Determine the (X, Y) coordinate at the center of the cell enclosing the given text.  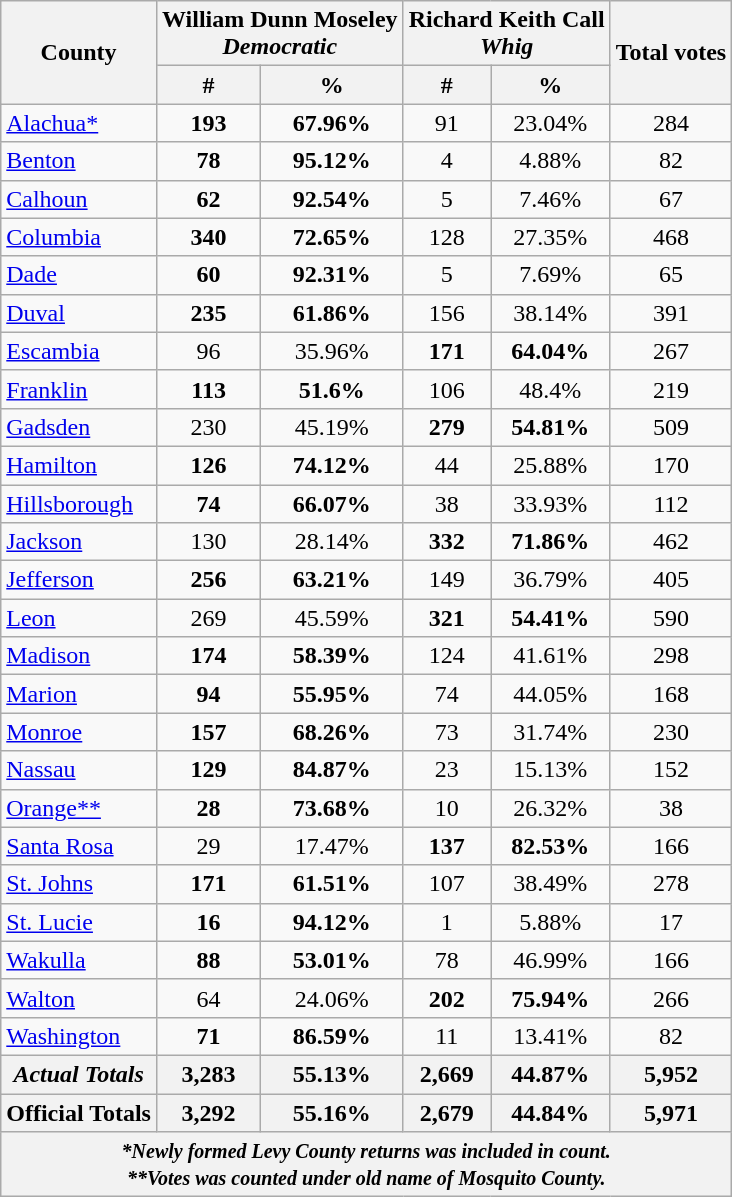
4 (446, 161)
156 (446, 313)
23.04% (551, 123)
267 (671, 351)
5.88% (551, 922)
391 (671, 313)
60 (208, 275)
67.96% (332, 123)
54.41% (551, 618)
51.6% (332, 389)
Calhoun (79, 199)
16 (208, 922)
Santa Rosa (79, 846)
Nassau (79, 770)
202 (446, 998)
Monroe (79, 732)
36.79% (551, 580)
Hamilton (79, 465)
Wakulla (79, 960)
54.81% (551, 427)
269 (208, 618)
Total votes (671, 52)
64.04% (551, 351)
266 (671, 998)
Benton (79, 161)
Richard Keith Call Whig (506, 34)
5,952 (671, 1074)
64 (208, 998)
William Dunn Moseley Democratic (280, 34)
35.96% (332, 351)
29 (208, 846)
462 (671, 542)
62 (208, 199)
91 (446, 123)
82.53% (551, 846)
84.87% (332, 770)
*Newly formed Levy County returns was included in count. **Votes was counted under old name of Mosquito County. (366, 1164)
124 (446, 656)
Leon (79, 618)
73.68% (332, 808)
Jefferson (79, 580)
3,292 (208, 1113)
Duval (79, 313)
23 (446, 770)
11 (446, 1036)
Actual Totals (79, 1074)
44.84% (551, 1113)
Madison (79, 656)
7.69% (551, 275)
Jackson (79, 542)
67 (671, 199)
129 (208, 770)
128 (446, 237)
County (79, 52)
28.14% (332, 542)
193 (208, 123)
86.59% (332, 1036)
4.88% (551, 161)
74.12% (332, 465)
157 (208, 732)
Alachua* (79, 123)
13.41% (551, 1036)
68.26% (332, 732)
170 (671, 465)
71.86% (551, 542)
152 (671, 770)
219 (671, 389)
72.65% (332, 237)
Washington (79, 1036)
33.93% (551, 503)
340 (208, 237)
5,971 (671, 1113)
10 (446, 808)
55.13% (332, 1074)
256 (208, 580)
53.01% (332, 960)
126 (208, 465)
92.31% (332, 275)
Official Totals (79, 1113)
235 (208, 313)
31.74% (551, 732)
174 (208, 656)
96 (208, 351)
113 (208, 389)
Gadsden (79, 427)
58.39% (332, 656)
44 (446, 465)
Walton (79, 998)
94.12% (332, 922)
17.47% (332, 846)
112 (671, 503)
149 (446, 580)
590 (671, 618)
Hillsborough (79, 503)
137 (446, 846)
Columbia (79, 237)
28 (208, 808)
Dade (79, 275)
45.59% (332, 618)
17 (671, 922)
284 (671, 123)
94 (208, 694)
7.46% (551, 199)
61.51% (332, 884)
27.35% (551, 237)
St. Johns (79, 884)
41.61% (551, 656)
106 (446, 389)
44.05% (551, 694)
61.86% (332, 313)
2,669 (446, 1074)
24.06% (332, 998)
468 (671, 237)
71 (208, 1036)
321 (446, 618)
92.54% (332, 199)
Franklin (79, 389)
2,679 (446, 1113)
38.49% (551, 884)
63.21% (332, 580)
38.14% (551, 313)
278 (671, 884)
25.88% (551, 465)
26.32% (551, 808)
130 (208, 542)
168 (671, 694)
44.87% (551, 1074)
279 (446, 427)
48.4% (551, 389)
Orange** (79, 808)
Marion (79, 694)
65 (671, 275)
332 (446, 542)
509 (671, 427)
1 (446, 922)
107 (446, 884)
St. Lucie (79, 922)
55.16% (332, 1113)
95.12% (332, 161)
Escambia (79, 351)
3,283 (208, 1074)
75.94% (551, 998)
46.99% (551, 960)
73 (446, 732)
45.19% (332, 427)
55.95% (332, 694)
15.13% (551, 770)
405 (671, 580)
88 (208, 960)
66.07% (332, 503)
298 (671, 656)
